Scan for the cell matching the given text and deliver its [X, Y] coordinate at center. 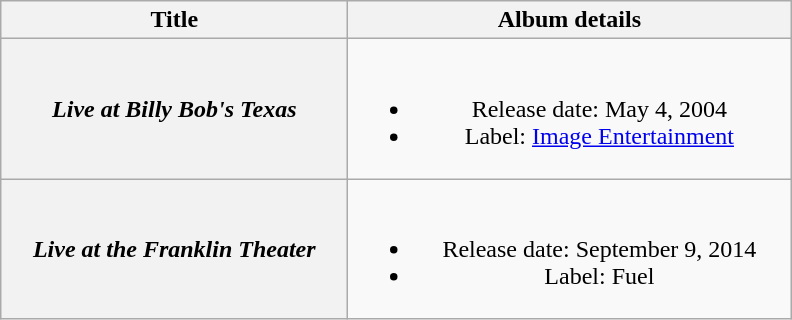
Release date: May 4, 2004Label: Image Entertainment [570, 109]
Live at Billy Bob's Texas [174, 109]
Title [174, 20]
Album details [570, 20]
Release date: September 9, 2014Label: Fuel [570, 249]
Live at the Franklin Theater [174, 249]
